Return the (x, y) coordinate for the center point of the cell that contains the specified text.  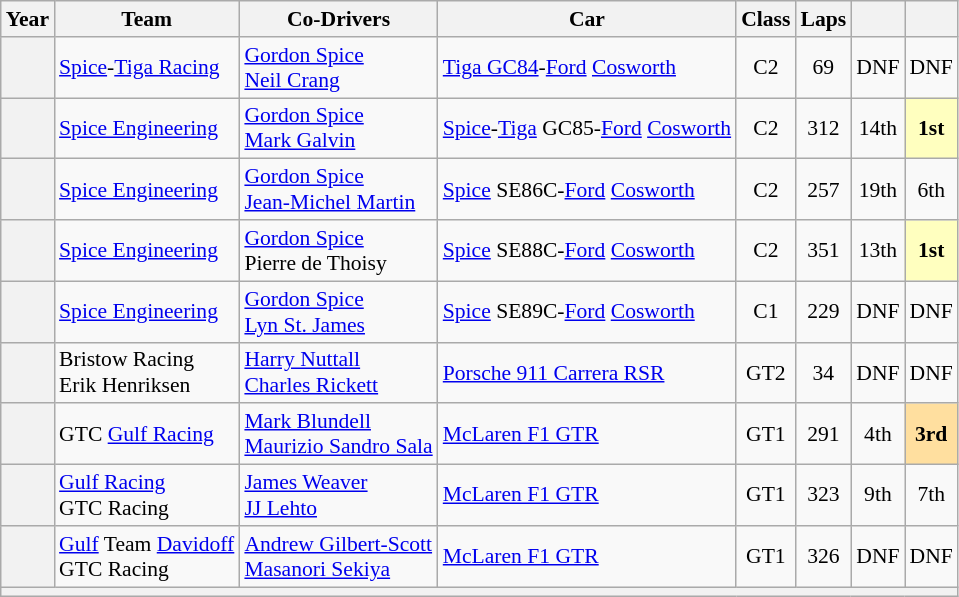
229 (823, 312)
Spice-Tiga Racing (146, 68)
7th (932, 496)
Car (587, 19)
Spice SE86C-Ford Cosworth (587, 190)
351 (823, 250)
Class (766, 19)
Gulf Team Davidoff GTC Racing (146, 556)
69 (823, 68)
3rd (932, 434)
Andrew Gilbert-Scott Masanori Sekiya (338, 556)
Gulf Racing GTC Racing (146, 496)
GTC Gulf Racing (146, 434)
Mark Blundell Maurizio Sandro Sala (338, 434)
34 (823, 372)
Spice SE89C-Ford Cosworth (587, 312)
291 (823, 434)
Gordon Spice Mark Galvin (338, 128)
Spice SE88C-Ford Cosworth (587, 250)
257 (823, 190)
6th (932, 190)
Gordon Spice Neil Crang (338, 68)
Harry Nuttall Charles Rickett (338, 372)
Bristow Racing Erik Henriksen (146, 372)
323 (823, 496)
14th (878, 128)
Spice-Tiga GC85-Ford Cosworth (587, 128)
Year (28, 19)
13th (878, 250)
GT2 (766, 372)
326 (823, 556)
Tiga GC84-Ford Cosworth (587, 68)
Gordon Spice Pierre de Thoisy (338, 250)
C1 (766, 312)
4th (878, 434)
James Weaver JJ Lehto (338, 496)
Porsche 911 Carrera RSR (587, 372)
9th (878, 496)
Co-Drivers (338, 19)
Team (146, 19)
Laps (823, 19)
312 (823, 128)
Gordon Spice Lyn St. James (338, 312)
19th (878, 190)
Gordon Spice Jean-Michel Martin (338, 190)
